Scan for the cell matching the given text and deliver its [X, Y] coordinate at center. 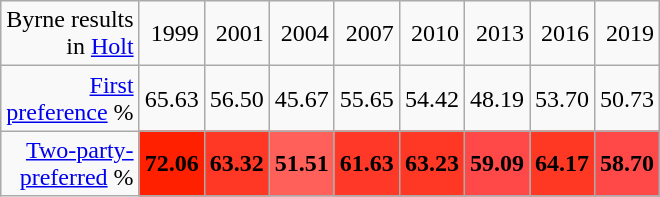
55.65 [366, 98]
56.50 [236, 98]
Byrne resultsin Holt [70, 34]
2010 [432, 34]
61.63 [366, 164]
53.70 [562, 98]
2001 [236, 34]
51.51 [302, 164]
50.73 [628, 98]
64.17 [562, 164]
48.19 [496, 98]
2019 [628, 34]
63.23 [432, 164]
58.70 [628, 164]
72.06 [172, 164]
2016 [562, 34]
2004 [302, 34]
54.42 [432, 98]
Firstpreference % [70, 98]
Two-party-preferred % [70, 164]
2007 [366, 34]
1999 [172, 34]
2013 [496, 34]
65.63 [172, 98]
59.09 [496, 164]
63.32 [236, 164]
45.67 [302, 98]
